Pinpoint the cell where the given text exists, returning its (x, y) midpoint coordinate. 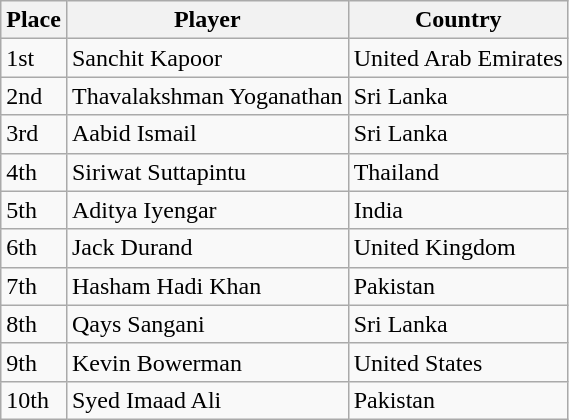
Thailand (458, 172)
Kevin Bowerman (207, 362)
Place (34, 20)
United States (458, 362)
Sanchit Kapoor (207, 58)
India (458, 210)
2nd (34, 96)
Player (207, 20)
7th (34, 286)
9th (34, 362)
Qays Sangani (207, 324)
3rd (34, 134)
1st (34, 58)
8th (34, 324)
Syed Imaad Ali (207, 400)
5th (34, 210)
Thavalakshman Yoganathan (207, 96)
Country (458, 20)
6th (34, 248)
United Arab Emirates (458, 58)
United Kingdom (458, 248)
Aabid Ismail (207, 134)
Jack Durand (207, 248)
Hasham Hadi Khan (207, 286)
Aditya Iyengar (207, 210)
4th (34, 172)
10th (34, 400)
Siriwat Suttapintu (207, 172)
